Extract the (X, Y) coordinate from the center of the cell holding the provided text.  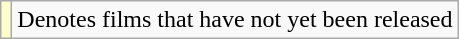
Denotes films that have not yet been released (235, 20)
